Output the [x, y] coordinate of the center of the cell containing the given text.  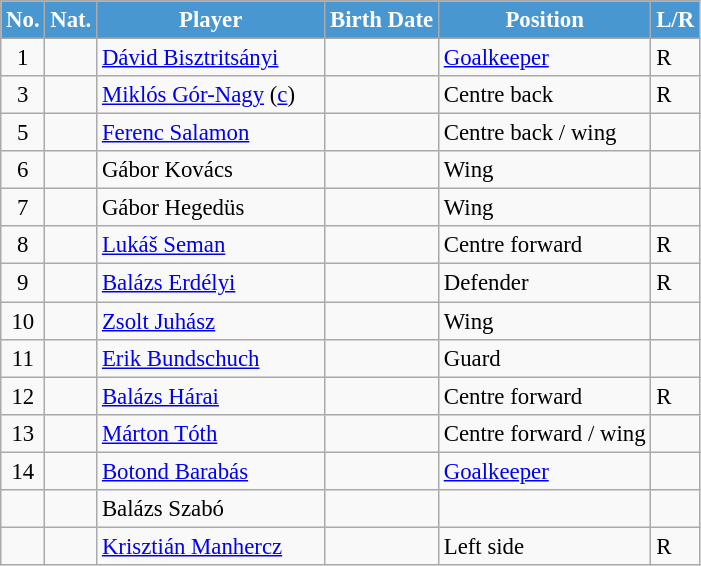
Defender [544, 283]
L/R [676, 20]
Balázs Hárai [211, 396]
8 [23, 245]
Nat. [71, 20]
9 [23, 283]
Player [211, 20]
Centre back / wing [544, 133]
Gábor Kovács [211, 170]
Position [544, 20]
Zsolt Juhász [211, 321]
Ferenc Salamon [211, 133]
14 [23, 471]
No. [23, 20]
Balázs Erdélyi [211, 283]
Dávid Bisztritsányi [211, 58]
Krisztián Manhercz [211, 546]
Centre back [544, 95]
Botond Barabás [211, 471]
Left side [544, 546]
3 [23, 95]
13 [23, 433]
Lukáš Seman [211, 245]
7 [23, 208]
Birth Date [382, 20]
Gábor Hegedüs [211, 208]
Márton Tóth [211, 433]
Miklós Gór-Nagy (c) [211, 95]
11 [23, 358]
10 [23, 321]
Guard [544, 358]
6 [23, 170]
1 [23, 58]
Centre forward / wing [544, 433]
Balázs Szabó [211, 509]
12 [23, 396]
Erik Bundschuch [211, 358]
5 [23, 133]
